Return the [x, y] coordinate for the center point of the cell that contains the specified text.  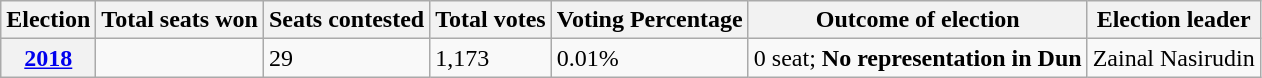
Voting Percentage [650, 20]
Zainal Nasirudin [1174, 58]
0 seat; No representation in Dun [918, 58]
Seats contested [346, 20]
Outcome of election [918, 20]
2018 [48, 58]
Total votes [491, 20]
29 [346, 58]
Total seats won [180, 20]
Election leader [1174, 20]
0.01% [650, 58]
Election [48, 20]
1,173 [491, 58]
